Extract the (X, Y) coordinate from the center of the cell holding the provided text.  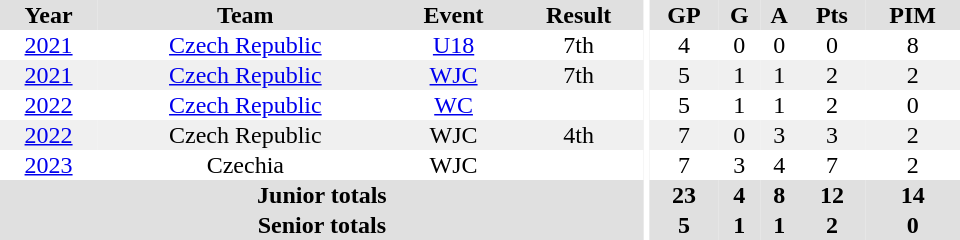
G (740, 15)
WC (454, 105)
4th (579, 135)
Junior totals (322, 195)
Pts (832, 15)
Czechia (245, 165)
12 (832, 195)
U18 (454, 45)
2023 (48, 165)
Year (48, 15)
Result (579, 15)
Event (454, 15)
PIM (912, 15)
23 (684, 195)
A (780, 15)
14 (912, 195)
GP (684, 15)
Team (245, 15)
Senior totals (322, 225)
